Output the [x, y] coordinate of the center of the cell containing the given text.  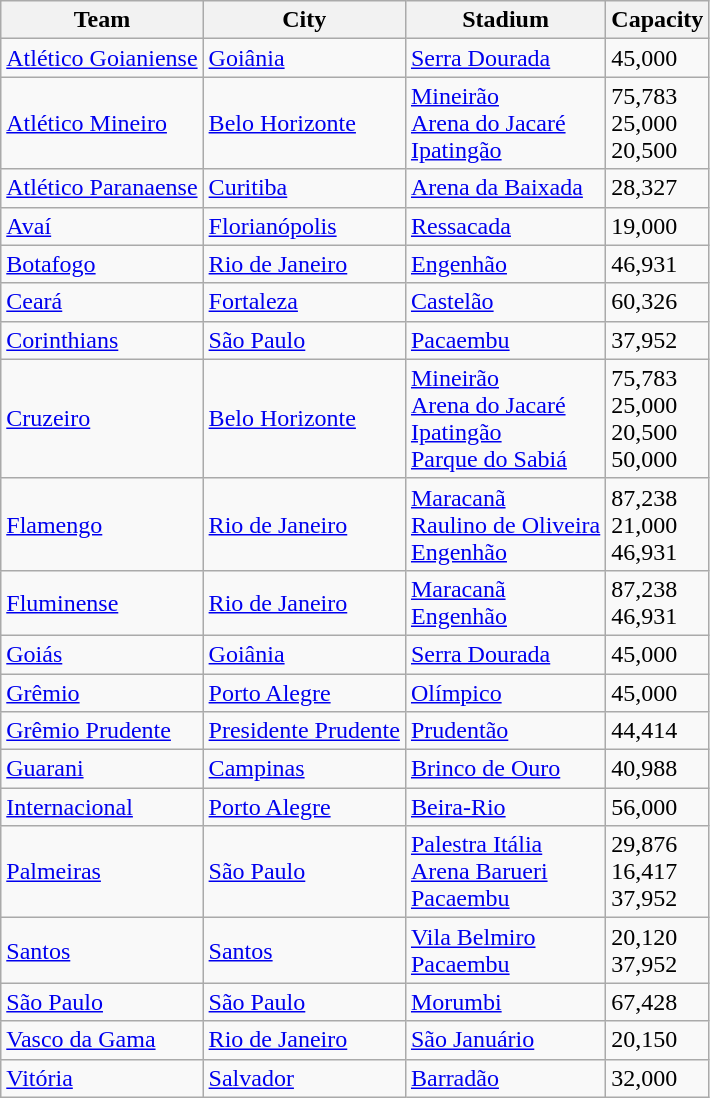
Barradão [505, 1078]
Internacional [102, 807]
Vasco da Gama [102, 1040]
Vila BelmiroPacaembu [505, 950]
Atlético Goianiense [102, 58]
Palestra ItáliaArena BarueriPacaembu [505, 872]
32,000 [658, 1078]
Fortaleza [304, 302]
20,150 [658, 1040]
56,000 [658, 807]
Curitiba [304, 188]
Botafogo [102, 264]
MaracanãEngenhão [505, 602]
Guarani [102, 769]
Vitória [102, 1078]
67,428 [658, 1002]
Salvador [304, 1078]
São Januário [505, 1040]
Flamengo [102, 524]
Engenhão [505, 264]
Capacity [658, 20]
Castelão [505, 302]
Morumbi [505, 1002]
Brinco de Ouro [505, 769]
Olímpico [505, 693]
MineirãoArena do JacaréIpatingão [505, 123]
40,988 [658, 769]
Atlético Mineiro [102, 123]
46,931 [658, 264]
Corinthians [102, 340]
75,78325,00020,50050,000 [658, 418]
87,23846,931 [658, 602]
19,000 [658, 226]
Avaí [102, 226]
MineirãoArena do JacaréIpatingãoParque do Sabiá [505, 418]
20,12037,952 [658, 950]
75,78325,00020,500 [658, 123]
Ceará [102, 302]
29,87616,41737,952 [658, 872]
Florianópolis [304, 226]
Pacaembu [505, 340]
Ressacada [505, 226]
37,952 [658, 340]
44,414 [658, 731]
Prudentão [505, 731]
Presidente Prudente [304, 731]
Stadium [505, 20]
60,326 [658, 302]
87,23821,00046,931 [658, 524]
Team [102, 20]
Palmeiras [102, 872]
Campinas [304, 769]
Fluminense [102, 602]
Atlético Paranaense [102, 188]
Cruzeiro [102, 418]
Beira-Rio [505, 807]
Goiás [102, 654]
Grêmio Prudente [102, 731]
Arena da Baixada [505, 188]
Grêmio [102, 693]
MaracanãRaulino de OliveiraEngenhão [505, 524]
28,327 [658, 188]
City [304, 20]
